Determine the (X, Y) coordinate at the center of the cell enclosing the given text.  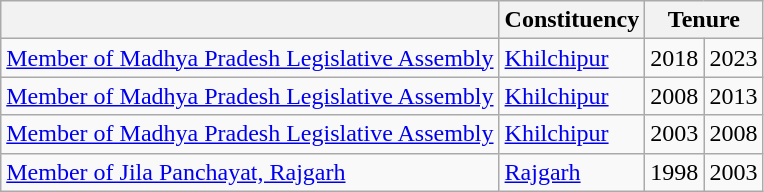
Tenure (704, 20)
Rajgarh (572, 172)
Constituency (572, 20)
2013 (734, 96)
1998 (674, 172)
2018 (674, 58)
2023 (734, 58)
Member of Jila Panchayat, Rajgarh (250, 172)
